Scan for the cell matching the given text and deliver its [x, y] coordinate at center. 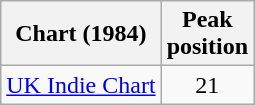
21 [207, 85]
Peakposition [207, 34]
UK Indie Chart [81, 85]
Chart (1984) [81, 34]
